For the text-containing cell, return its midpoint in [x, y] coordinate format. 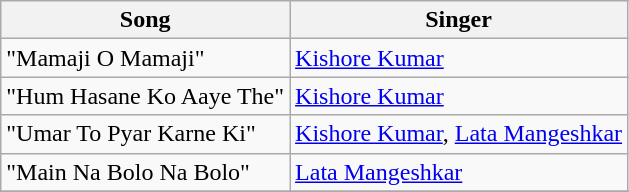
Song [146, 20]
"Mamaji O Mamaji" [146, 58]
"Hum Hasane Ko Aaye The" [146, 96]
"Umar To Pyar Karne Ki" [146, 134]
Kishore Kumar, Lata Mangeshkar [459, 134]
Lata Mangeshkar [459, 172]
"Main Na Bolo Na Bolo" [146, 172]
Singer [459, 20]
